Search for the cell housing the specified text and yield its (X, Y) center coordinate. 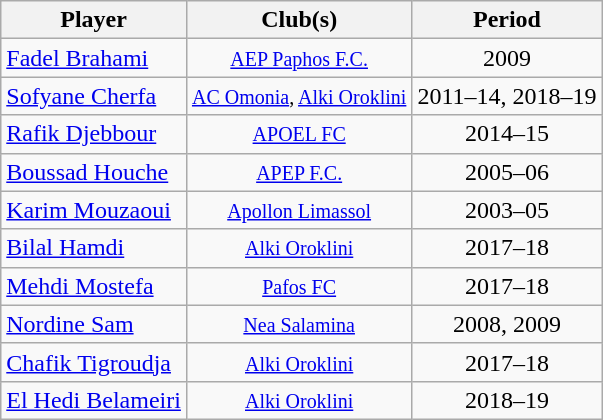
Bilal Hamdi (94, 248)
Player (94, 20)
APOEL FC (298, 134)
APEP F.C. (298, 172)
2014–15 (507, 134)
2005–06 (507, 172)
Chafik Tigroudja (94, 362)
2008, 2009 (507, 324)
Fadel Brahami (94, 58)
Boussad Houche (94, 172)
Period (507, 20)
Apollon Limassol (298, 210)
Club(s) (298, 20)
Nordine Sam (94, 324)
Nea Salamina (298, 324)
El Hedi Belameiri (94, 400)
AC Omonia, Alki Oroklini (298, 96)
2003–05 (507, 210)
AEP Paphos F.C. (298, 58)
Sofyane Cherfa (94, 96)
Karim Mouzaoui (94, 210)
Rafik Djebbour (94, 134)
2009 (507, 58)
2011–14, 2018–19 (507, 96)
Pafos FC (298, 286)
Mehdi Mostefa (94, 286)
2018–19 (507, 400)
